Return (X, Y) of the center of cell containing provided text 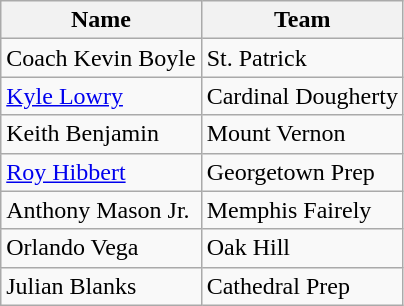
Name (101, 20)
Georgetown Prep (302, 172)
Team (302, 20)
Kyle Lowry (101, 96)
Cathedral Prep (302, 286)
Julian Blanks (101, 286)
Roy Hibbert (101, 172)
Cardinal Dougherty (302, 96)
Anthony Mason Jr. (101, 210)
Orlando Vega (101, 248)
St. Patrick (302, 58)
Memphis Fairely (302, 210)
Mount Vernon (302, 134)
Coach Kevin Boyle (101, 58)
Oak Hill (302, 248)
Keith Benjamin (101, 134)
